For the text-containing cell, return its midpoint in (X, Y) coordinate format. 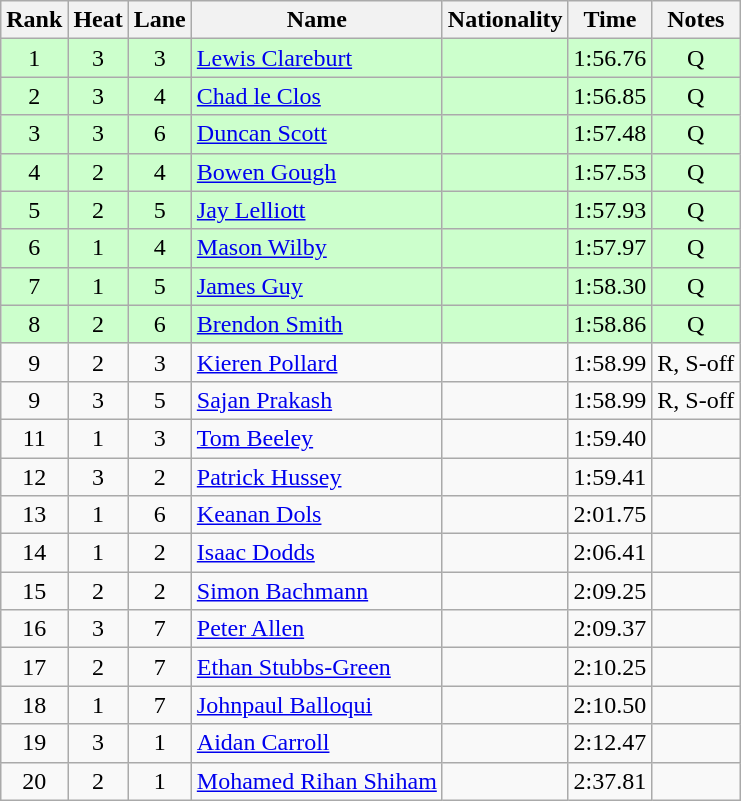
1:57.48 (610, 134)
1:58.30 (610, 286)
Rank (34, 20)
1:56.85 (610, 96)
Brendon Smith (316, 324)
Notes (696, 20)
Lewis Clareburt (316, 58)
Tom Beeley (316, 438)
Name (316, 20)
8 (34, 324)
1:57.53 (610, 172)
Johnpaul Balloqui (316, 705)
16 (34, 629)
2:09.25 (610, 591)
Aidan Carroll (316, 743)
Nationality (505, 20)
14 (34, 553)
Peter Allen (316, 629)
Jay Lelliott (316, 210)
2:09.37 (610, 629)
1:56.76 (610, 58)
Time (610, 20)
11 (34, 438)
13 (34, 515)
18 (34, 705)
Lane (160, 20)
20 (34, 781)
Mason Wilby (316, 248)
12 (34, 477)
1:57.97 (610, 248)
Mohamed Rihan Shiham (316, 781)
Keanan Dols (316, 515)
2:06.41 (610, 553)
Duncan Scott (316, 134)
Isaac Dodds (316, 553)
Heat (98, 20)
2:37.81 (610, 781)
2:10.50 (610, 705)
1:58.86 (610, 324)
Bowen Gough (316, 172)
2:12.47 (610, 743)
Ethan Stubbs-Green (316, 667)
2:01.75 (610, 515)
Sajan Prakash (316, 400)
1:59.41 (610, 477)
1:59.40 (610, 438)
17 (34, 667)
Chad le Clos (316, 96)
15 (34, 591)
19 (34, 743)
James Guy (316, 286)
1:57.93 (610, 210)
Kieren Pollard (316, 362)
2:10.25 (610, 667)
Simon Bachmann (316, 591)
Patrick Hussey (316, 477)
